Extract the [x, y] coordinate from the center of the cell holding the provided text.  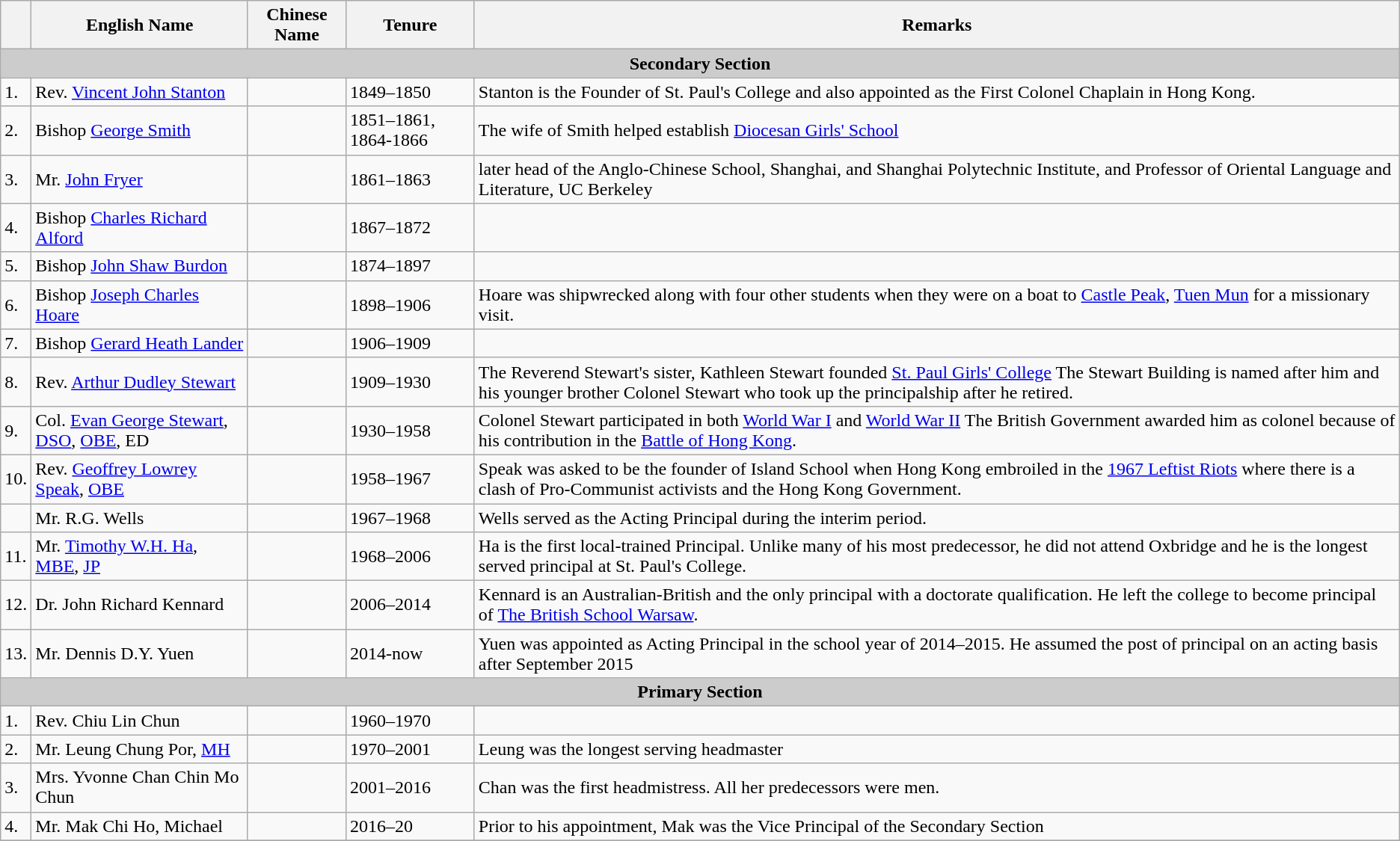
6. [16, 305]
Bishop John Shaw Burdon [140, 266]
Stanton is the Founder of St. Paul's College and also appointed as the First Colonel Chaplain in Hong Kong. [936, 92]
Rev. Geoffrey Lowrey Speak, OBE [140, 478]
Bishop George Smith [140, 130]
Chinese Name [296, 25]
9. [16, 431]
1967–1968 [410, 518]
11. [16, 556]
Mr. Mak Chi Ho, Michael [140, 826]
The wife of Smith helped establish Diocesan Girls' School [936, 130]
1968–2006 [410, 556]
Primary Section [700, 692]
12. [16, 606]
7. [16, 343]
Mr. Timothy W.H. Ha, MBE, JP [140, 556]
Col. Evan George Stewart, DSO, OBE, ED [140, 431]
Mr. Leung Chung Por, MH [140, 749]
2001–2016 [410, 788]
1898–1906 [410, 305]
1930–1958 [410, 431]
13. [16, 653]
1851–1861, 1864-1866 [410, 130]
1861–1863 [410, 179]
Dr. John Richard Kennard [140, 606]
1906–1909 [410, 343]
Tenure [410, 25]
Bishop Charles Richard Alford [140, 227]
later head of the Anglo-Chinese School, Shanghai, and Shanghai Polytechnic Institute, and Professor of Oriental Language and Literature, UC Berkeley [936, 179]
2014-now [410, 653]
Chan was the first headmistress. All her predecessors were men. [936, 788]
8. [16, 381]
Bishop Joseph Charles Hoare [140, 305]
Bishop Gerard Heath Lander [140, 343]
Rev. Chiu Lin Chun [140, 721]
1909–1930 [410, 381]
10. [16, 478]
2006–2014 [410, 606]
Mrs. Yvonne Chan Chin Mo Chun [140, 788]
Mr. Dennis D.Y. Yuen [140, 653]
Remarks [936, 25]
5. [16, 266]
Leung was the longest serving headmaster [936, 749]
Rev. Vincent John Stanton [140, 92]
Mr. R.G. Wells [140, 518]
1867–1872 [410, 227]
1958–1967 [410, 478]
English Name [140, 25]
1874–1897 [410, 266]
Yuen was appointed as Acting Principal in the school year of 2014–2015. He assumed the post of principal on an acting basis after September 2015 [936, 653]
Wells served as the Acting Principal during the interim period. [936, 518]
Hoare was shipwrecked along with four other students when they were on a boat to Castle Peak, Tuen Mun for a missionary visit. [936, 305]
Prior to his appointment, Mak was the Vice Principal of the Secondary Section [936, 826]
Secondary Section [700, 64]
Rev. Arthur Dudley Stewart [140, 381]
1960–1970 [410, 721]
2016–20 [410, 826]
Mr. John Fryer [140, 179]
1970–2001 [410, 749]
1849–1850 [410, 92]
